Find where the given text appears and provide that cell's center as (X, Y) coordinate. 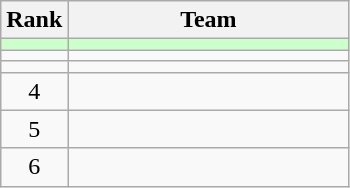
6 (34, 167)
5 (34, 129)
Rank (34, 20)
4 (34, 91)
Team (208, 20)
